Output the (x, y) coordinate of the center of the cell containing the given text.  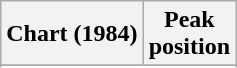
Peakposition (189, 34)
Chart (1984) (72, 34)
